Find where the given text appears and provide that cell's center as [x, y] coordinate. 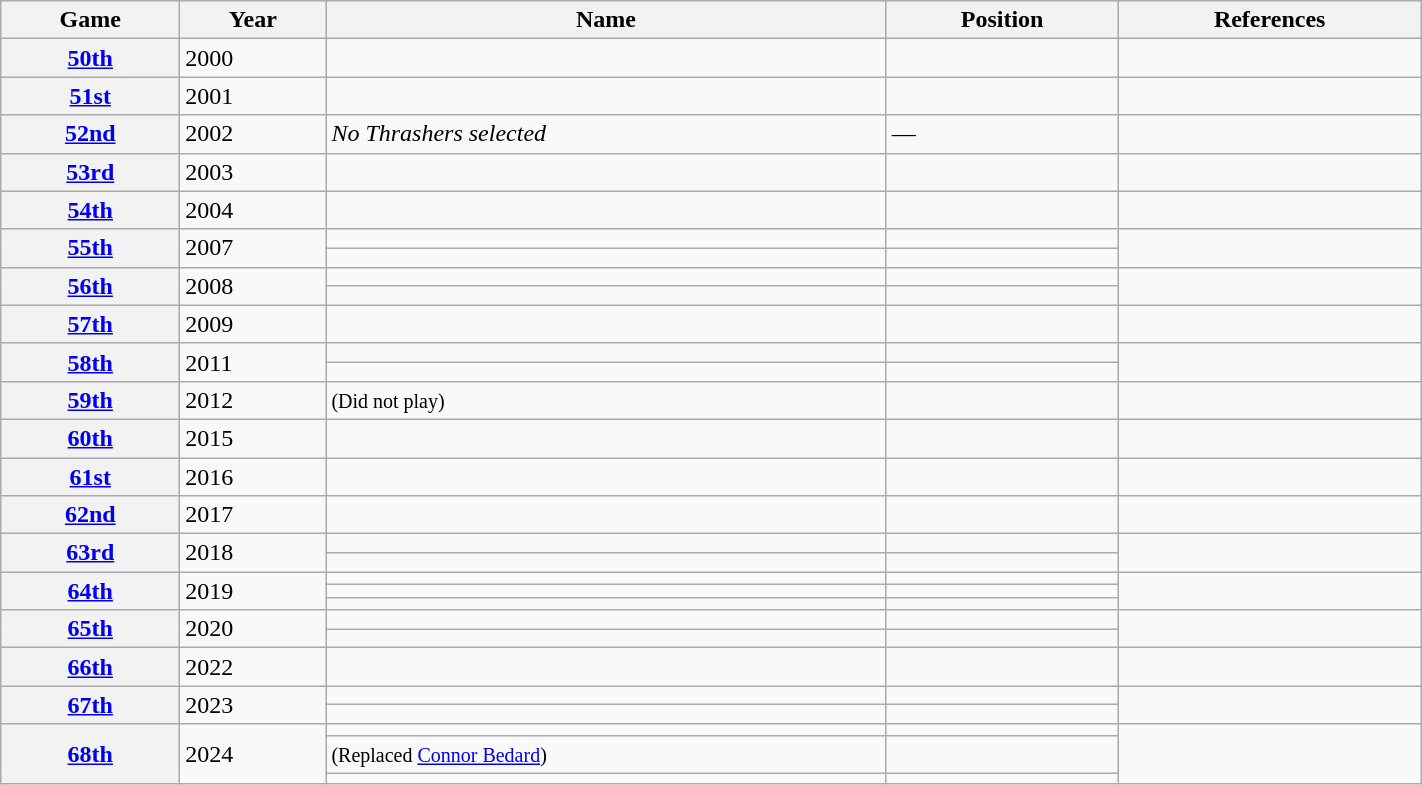
52nd [90, 134]
Position [1002, 20]
57th [90, 324]
59th [90, 400]
2017 [253, 515]
(Replaced Connor Bedard) [606, 754]
2019 [253, 591]
50th [90, 58]
61st [90, 477]
67th [90, 705]
— [1002, 134]
2018 [253, 553]
2024 [253, 754]
58th [90, 362]
68th [90, 754]
Year [253, 20]
Game [90, 20]
56th [90, 286]
2011 [253, 362]
2001 [253, 96]
64th [90, 591]
51st [90, 96]
References [1270, 20]
53rd [90, 172]
2009 [253, 324]
62nd [90, 515]
60th [90, 438]
55th [90, 248]
2004 [253, 210]
2015 [253, 438]
63rd [90, 553]
2002 [253, 134]
2016 [253, 477]
2008 [253, 286]
66th [90, 667]
2012 [253, 400]
2020 [253, 629]
2022 [253, 667]
(Did not play) [606, 400]
2000 [253, 58]
2003 [253, 172]
2023 [253, 705]
65th [90, 629]
Name [606, 20]
54th [90, 210]
No Thrashers selected [606, 134]
2007 [253, 248]
